For the text-containing cell, return its midpoint in (X, Y) coordinate format. 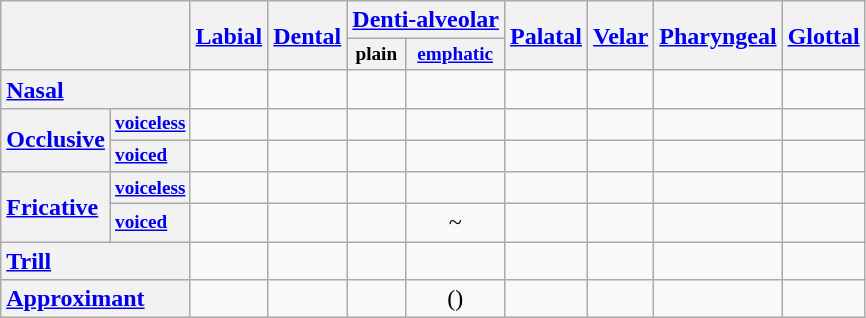
Occlusive (56, 140)
Nasal (96, 89)
Fricative (56, 207)
Pharyngeal (718, 36)
Dental (308, 36)
emphatic (456, 55)
Glottal (824, 36)
Approximant (96, 299)
Denti-alveolar (426, 20)
plain (376, 55)
Trill (96, 261)
Labial (229, 36)
() (456, 299)
Palatal (546, 36)
~ (456, 222)
Velar (621, 36)
